Output the [X, Y] coordinate of the center of the cell containing the given text.  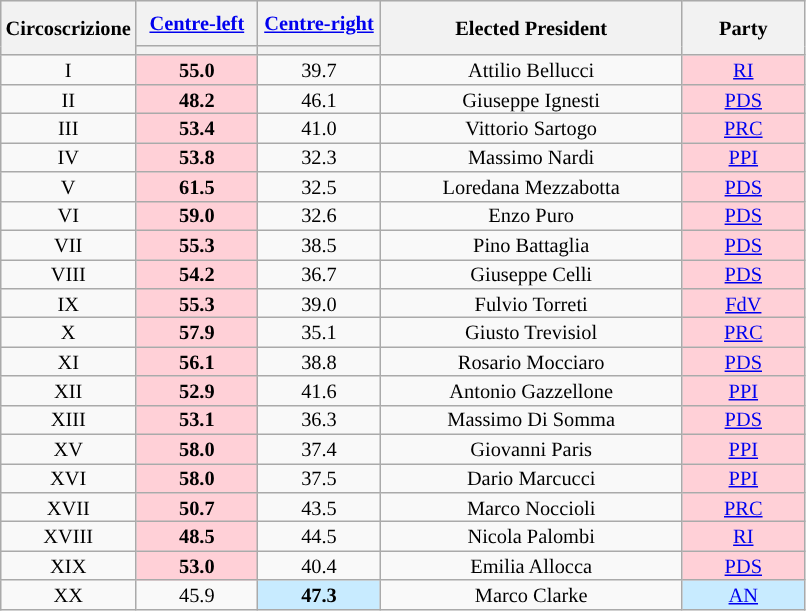
39.7 [319, 70]
54.2 [197, 274]
61.5 [197, 186]
38.8 [319, 362]
Fulvio Torreti [531, 302]
52.9 [197, 390]
Party [743, 28]
I [68, 70]
40.4 [319, 566]
37.4 [319, 448]
53.0 [197, 566]
36.3 [319, 420]
XVI [68, 478]
Attilio Bellucci [531, 70]
48.5 [197, 536]
Giovanni Paris [531, 448]
Giusto Trevisiol [531, 332]
Dario Marcucci [531, 478]
55.0 [197, 70]
Massimo Nardi [531, 156]
XI [68, 362]
FdV [743, 302]
Giuseppe Celli [531, 274]
XII [68, 390]
VIII [68, 274]
V [68, 186]
II [68, 98]
AN [743, 594]
Enzo Puro [531, 216]
56.1 [197, 362]
53.1 [197, 420]
Circoscrizione [68, 28]
41.0 [319, 128]
39.0 [319, 302]
Giuseppe Ignesti [531, 98]
Antonio Gazzellone [531, 390]
Centre-left [197, 22]
Nicola Palombi [531, 536]
Emilia Allocca [531, 566]
46.1 [319, 98]
53.8 [197, 156]
VI [68, 216]
57.9 [197, 332]
37.5 [319, 478]
Marco Noccioli [531, 506]
XV [68, 448]
47.3 [319, 594]
32.5 [319, 186]
XVII [68, 506]
36.7 [319, 274]
Pino Battaglia [531, 244]
Elected President [531, 28]
32.6 [319, 216]
44.5 [319, 536]
IV [68, 156]
XIII [68, 420]
X [68, 332]
32.3 [319, 156]
50.7 [197, 506]
XVIII [68, 536]
Loredana Mezzabotta [531, 186]
IX [68, 302]
43.5 [319, 506]
48.2 [197, 98]
38.5 [319, 244]
35.1 [319, 332]
III [68, 128]
XIX [68, 566]
53.4 [197, 128]
Centre-right [319, 22]
Massimo Di Somma [531, 420]
41.6 [319, 390]
VII [68, 244]
Vittorio Sartogo [531, 128]
Rosario Mocciaro [531, 362]
Marco Clarke [531, 594]
45.9 [197, 594]
59.0 [197, 216]
XX [68, 594]
